Detect which cell encompasses the target text, then output its [x, y] center coordinate. 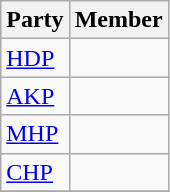
AKP [35, 96]
HDP [35, 58]
MHP [35, 134]
CHP [35, 172]
Party [35, 20]
Member [118, 20]
